Identify which cell holds the provided text, then report its (X, Y) central coordinate. 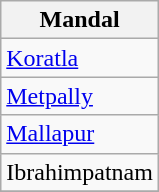
Mandal (80, 20)
Metpally (80, 96)
Mallapur (80, 134)
Ibrahimpatnam (80, 172)
Koratla (80, 58)
